Return the [X, Y] coordinate for the center point of the cell that contains the specified text.  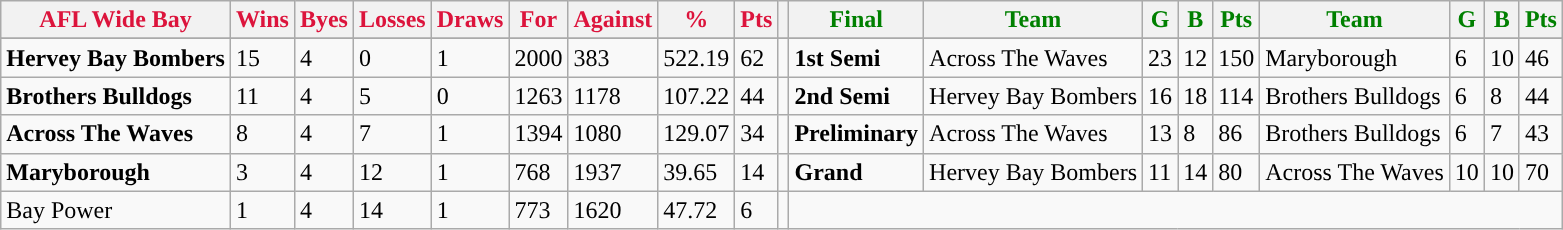
Bay Power [116, 210]
34 [756, 134]
% [696, 20]
AFL Wide Bay [116, 20]
43 [1540, 134]
47.72 [696, 210]
62 [756, 58]
107.22 [696, 96]
Final [856, 20]
383 [613, 58]
1263 [538, 96]
18 [1196, 96]
For [538, 20]
3 [262, 172]
1394 [538, 134]
23 [1160, 58]
1st Semi [856, 58]
1620 [613, 210]
1937 [613, 172]
Byes [324, 20]
70 [1540, 172]
150 [1236, 58]
16 [1160, 96]
Losses [392, 20]
522.19 [696, 58]
768 [538, 172]
1178 [613, 96]
773 [538, 210]
2nd Semi [856, 96]
46 [1540, 58]
5 [392, 96]
Wins [262, 20]
Draws [470, 20]
Grand [856, 172]
129.07 [696, 134]
Preliminary [856, 134]
1080 [613, 134]
114 [1236, 96]
13 [1160, 134]
39.65 [696, 172]
Against [613, 20]
86 [1236, 134]
80 [1236, 172]
15 [262, 58]
2000 [538, 58]
